Locate the cell with the specified text and output its [x, y] center coordinate. 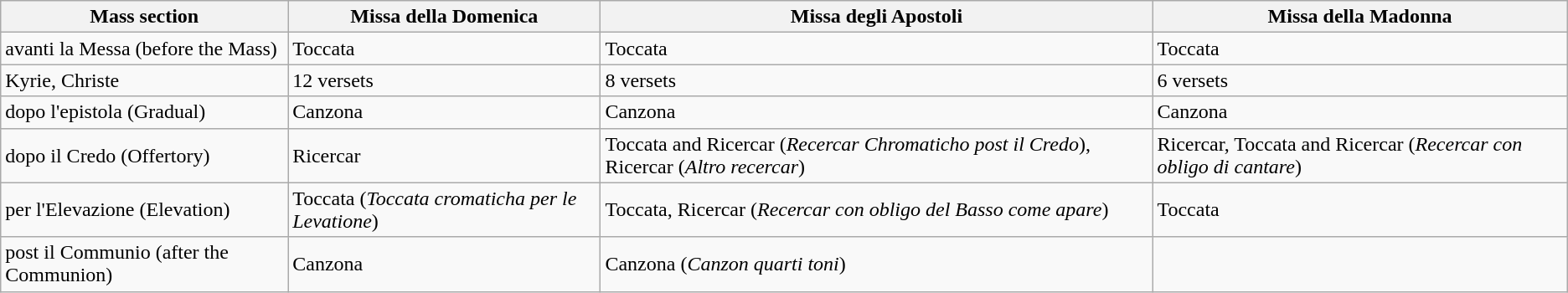
Mass section [144, 17]
avanti la Messa (before the Mass) [144, 49]
dopo l'epistola (Gradual) [144, 112]
Missa della Madonna [1360, 17]
6 versets [1360, 80]
per l'Elevazione (Elevation) [144, 209]
Kyrie, Christe [144, 80]
Toccata and Ricercar (Recercar Chromaticho post il Credo), Ricercar (Altro recercar) [876, 156]
Toccata, Ricercar (Recercar con obligo del Basso come apare) [876, 209]
Ricercar [444, 156]
Missa della Domenica [444, 17]
Missa degli Apostoli [876, 17]
Toccata (Toccata cromaticha per le Levatione) [444, 209]
12 versets [444, 80]
dopo il Credo (Offertory) [144, 156]
post il Communio (after the Communion) [144, 265]
Canzona (Canzon quarti toni) [876, 265]
Ricercar, Toccata and Ricercar (Recercar con obligo di cantare) [1360, 156]
8 versets [876, 80]
